Find where the given text appears and provide that cell's center as (X, Y) coordinate. 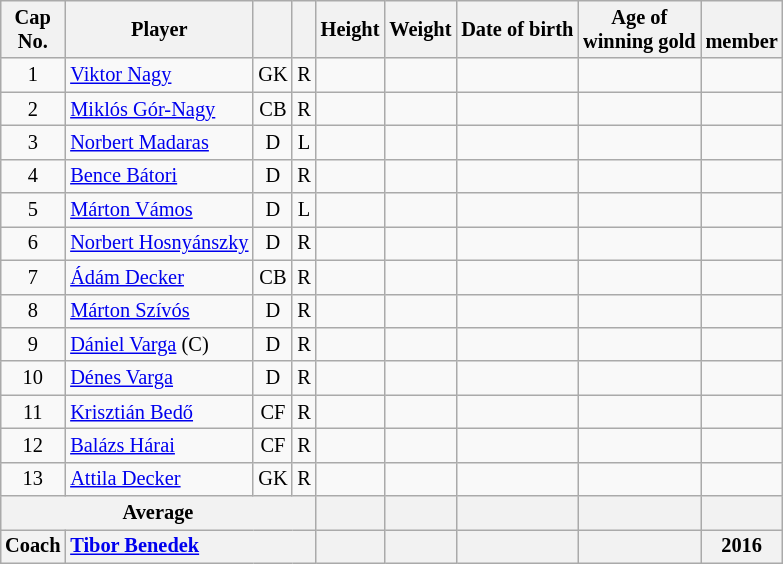
Dániel Varga (C) (159, 344)
8 (32, 311)
Player (159, 29)
Height (350, 29)
Balázs Hárai (159, 445)
CapNo. (32, 29)
Dénes Varga (159, 378)
5 (32, 210)
Norbert Madaras (159, 142)
Attila Decker (159, 479)
Date of birth (517, 29)
13 (32, 479)
7 (32, 277)
1 (32, 75)
Márton Szívós (159, 311)
4 (32, 176)
9 (32, 344)
12 (32, 445)
2016 (742, 546)
6 (32, 243)
3 (32, 142)
Viktor Nagy (159, 75)
Miklós Gór-Nagy (159, 109)
10 (32, 378)
Tibor Benedek (190, 546)
Norbert Hosnyánszky (159, 243)
11 (32, 412)
Ádám Decker (159, 277)
Weight (420, 29)
2 (32, 109)
Average (158, 513)
Krisztián Bedő (159, 412)
Age ofwinning gold (639, 29)
Bence Bátori (159, 176)
Márton Vámos (159, 210)
member (742, 29)
Coach (32, 546)
